Pinpoint the cell where the given text exists, returning its [x, y] midpoint coordinate. 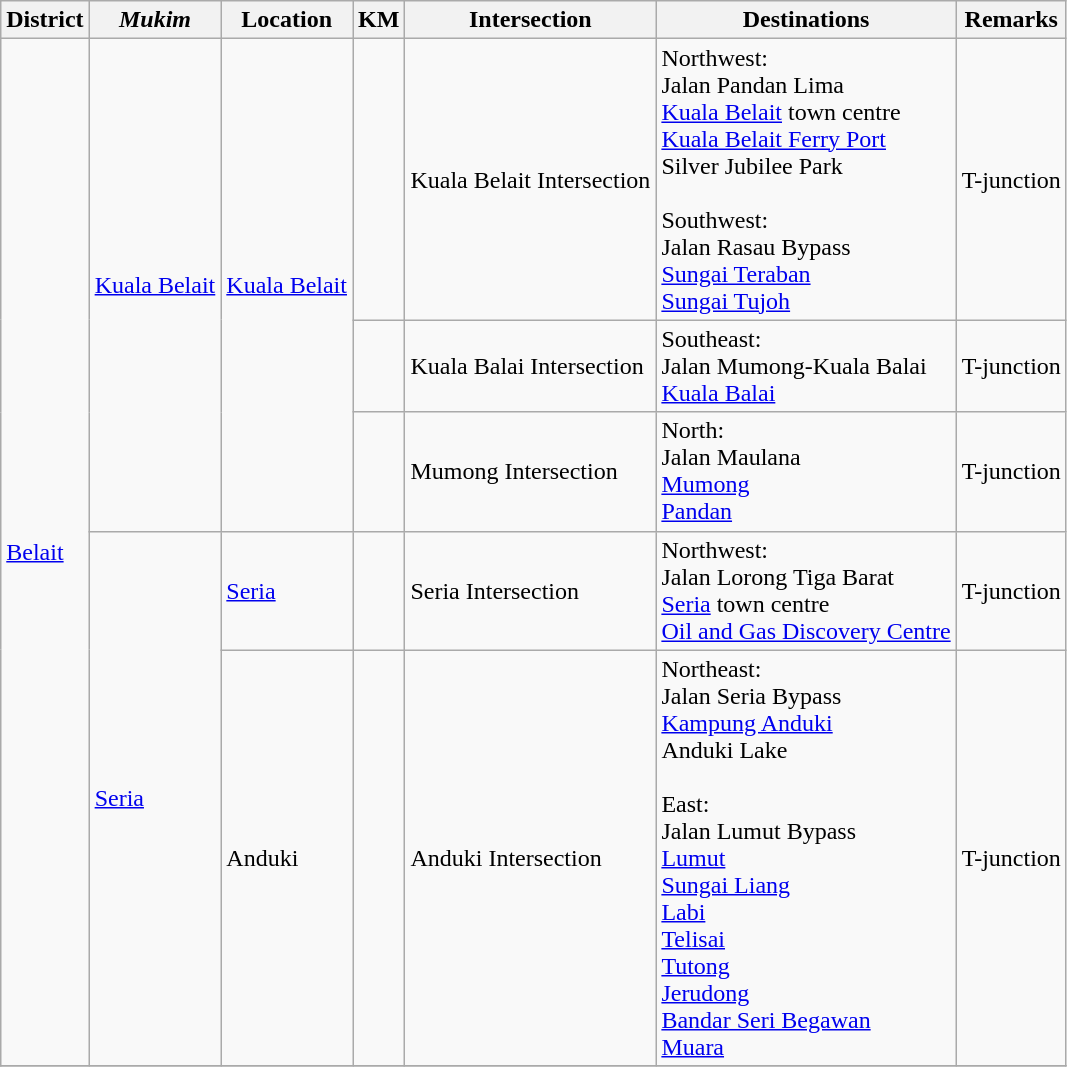
Anduki [287, 858]
Belait [45, 552]
Anduki Intersection [530, 858]
Kuala Balai Intersection [530, 366]
Seria Intersection [530, 590]
Location [287, 20]
District [45, 20]
Mumong Intersection [530, 472]
Northeast:Jalan Seria BypassKampung AndukiAnduki LakeEast: Jalan Lumut BypassLumutSungai LiangLabiTelisaiTutongJerudongBandar Seri BegawanMuara [806, 858]
Kuala Belait Intersection [530, 180]
Remarks [1011, 20]
Northwest:Jalan Pandan LimaKuala Belait town centreKuala Belait Ferry PortSilver Jubilee ParkSouthwest: Jalan Rasau BypassSungai TerabanSungai Tujoh [806, 180]
Mukim [155, 20]
Northwest:Jalan Lorong Tiga BaratSeria town centreOil and Gas Discovery Centre [806, 590]
KM [378, 20]
North:Jalan MaulanaMumongPandan [806, 472]
Intersection [530, 20]
Destinations [806, 20]
Southeast:Jalan Mumong-Kuala BalaiKuala Balai [806, 366]
